Output the [X, Y] coordinate of the center of the cell containing the given text.  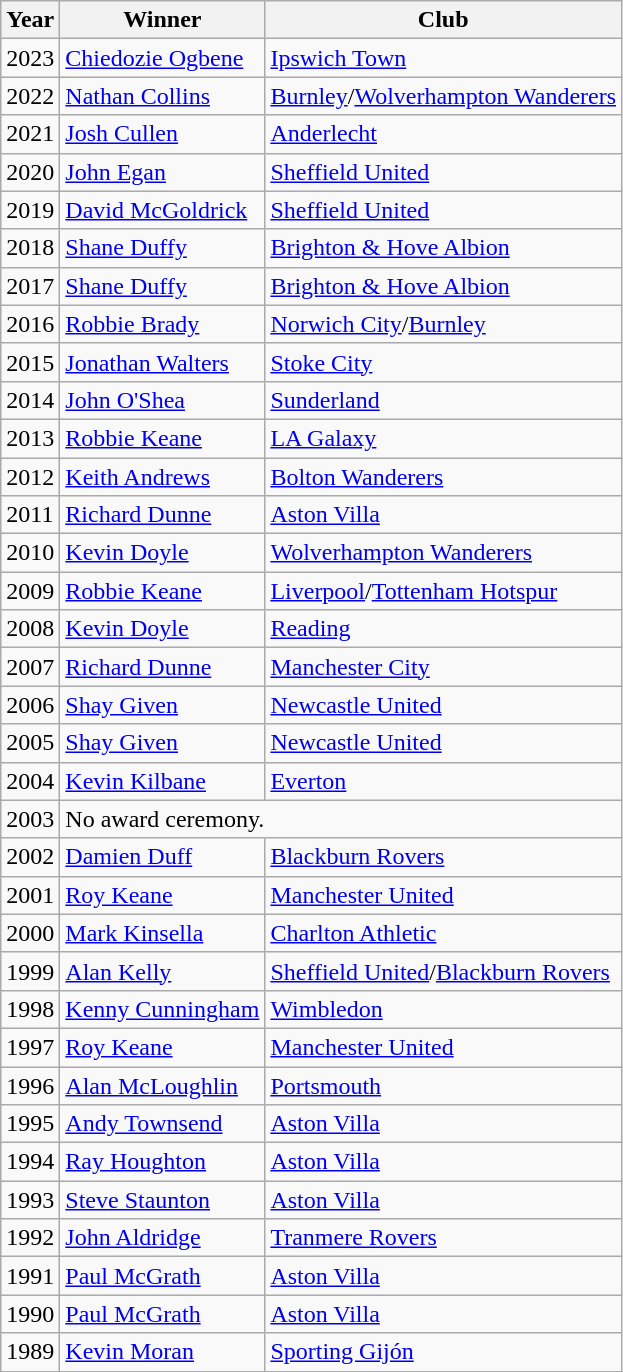
Charlton Athletic [444, 933]
Chiedozie Ogbene [162, 58]
2003 [30, 819]
Wimbledon [444, 1009]
2022 [30, 96]
2004 [30, 781]
David McGoldrick [162, 210]
1998 [30, 1009]
Sporting Gijón [444, 1352]
Manchester City [444, 667]
2019 [30, 210]
Steve Staunton [162, 1200]
Club [444, 20]
Sunderland [444, 400]
Kevin Kilbane [162, 781]
Josh Cullen [162, 134]
1992 [30, 1238]
John Aldridge [162, 1238]
1993 [30, 1200]
2002 [30, 857]
Wolverhampton Wanderers [444, 553]
2023 [30, 58]
2021 [30, 134]
Anderlecht [444, 134]
2012 [30, 477]
Tranmere Rovers [444, 1238]
2010 [30, 553]
1999 [30, 971]
Burnley/Wolverhampton Wanderers [444, 96]
1991 [30, 1276]
1995 [30, 1124]
Jonathan Walters [162, 362]
Winner [162, 20]
Mark Kinsella [162, 933]
Stoke City [444, 362]
2015 [30, 362]
2018 [30, 248]
2017 [30, 286]
Bolton Wanderers [444, 477]
2008 [30, 629]
No award ceremony. [341, 819]
Blackburn Rovers [444, 857]
Reading [444, 629]
Keith Andrews [162, 477]
2016 [30, 324]
John Egan [162, 172]
Kevin Moran [162, 1352]
2006 [30, 705]
Kenny Cunningham [162, 1009]
2007 [30, 667]
2020 [30, 172]
Ray Houghton [162, 1162]
Year [30, 20]
Liverpool/Tottenham Hotspur [444, 591]
Nathan Collins [162, 96]
1989 [30, 1352]
1990 [30, 1314]
Alan McLoughlin [162, 1085]
1994 [30, 1162]
2014 [30, 400]
2013 [30, 438]
Sheffield United/Blackburn Rovers [444, 971]
2009 [30, 591]
2000 [30, 933]
2001 [30, 895]
Everton [444, 781]
1996 [30, 1085]
2005 [30, 743]
Robbie Brady [162, 324]
Andy Townsend [162, 1124]
2011 [30, 515]
Norwich City/Burnley [444, 324]
John O'Shea [162, 400]
Alan Kelly [162, 971]
1997 [30, 1047]
Portsmouth [444, 1085]
Ipswich Town [444, 58]
LA Galaxy [444, 438]
Damien Duff [162, 857]
